Extract the [X, Y] coordinate from the center of the cell holding the provided text.  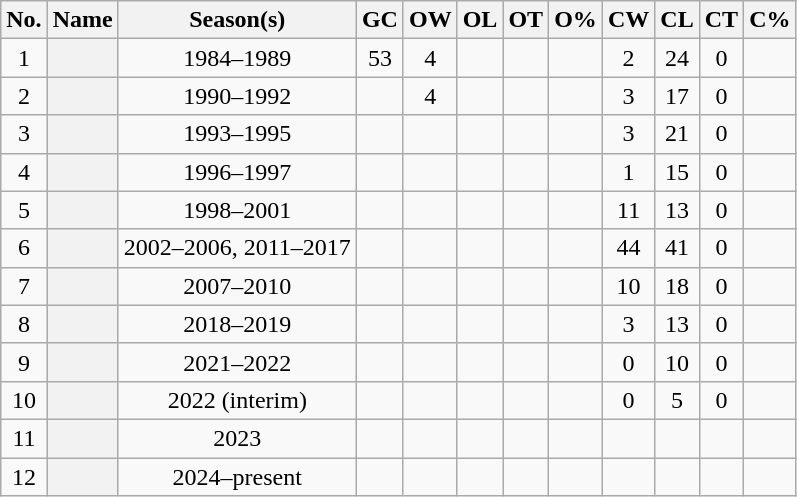
9 [24, 362]
8 [24, 324]
41 [677, 248]
12 [24, 477]
18 [677, 286]
CL [677, 20]
OL [480, 20]
2018–2019 [237, 324]
17 [677, 96]
6 [24, 248]
53 [380, 58]
OW [430, 20]
CT [721, 20]
1984–1989 [237, 58]
15 [677, 172]
C% [770, 20]
2022 (interim) [237, 400]
2007–2010 [237, 286]
O% [576, 20]
7 [24, 286]
CW [628, 20]
1993–1995 [237, 134]
OT [526, 20]
2002–2006, 2011–2017 [237, 248]
44 [628, 248]
21 [677, 134]
1990–1992 [237, 96]
No. [24, 20]
2024–present [237, 477]
2023 [237, 438]
2021–2022 [237, 362]
1996–1997 [237, 172]
1998–2001 [237, 210]
GC [380, 20]
Season(s) [237, 20]
24 [677, 58]
Name [82, 20]
